Locate the cell with the specified text and output its (x, y) center coordinate. 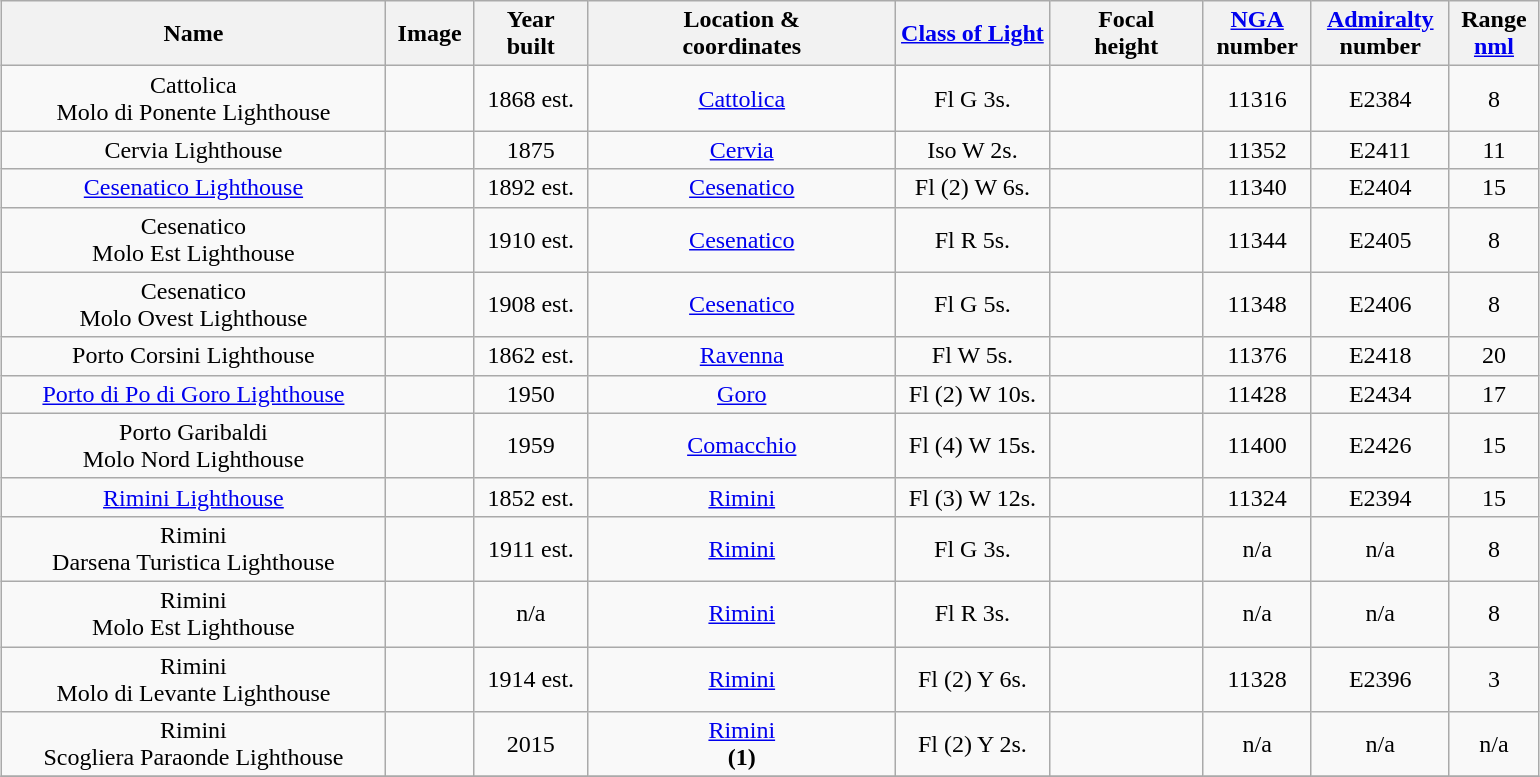
1959 (531, 446)
1862 est. (531, 356)
Focalheight (1126, 34)
1868 est. (531, 98)
11344 (1257, 240)
Admiraltynumber (1380, 34)
Iso W 2s. (973, 150)
17 (1494, 394)
NGAnumber (1257, 34)
1852 est. (531, 497)
E2405 (1380, 240)
RiminiMolo Est Lighthouse (193, 614)
Fl R 3s. (973, 614)
Image (430, 34)
Fl (2) W 6s. (973, 188)
11348 (1257, 304)
Fl (3) W 12s. (973, 497)
1910 est. (531, 240)
1914 est. (531, 678)
1950 (531, 394)
Fl G 5s. (973, 304)
Yearbuilt (531, 34)
Rangenml (1494, 34)
1911 est. (531, 548)
Fl (2) Y 6s. (973, 678)
Rimini (1) (742, 744)
Fl R 5s. (973, 240)
1908 est. (531, 304)
2015 (531, 744)
E2396 (1380, 678)
3 (1494, 678)
Goro (742, 394)
Cesenatico Lighthouse (193, 188)
E2384 (1380, 98)
Fl (2) Y 2s. (973, 744)
E2394 (1380, 497)
Comacchio (742, 446)
CesenaticoMolo Ovest Lighthouse (193, 304)
E2434 (1380, 394)
Porto Corsini Lighthouse (193, 356)
11316 (1257, 98)
Cattolica (742, 98)
Porto GaribaldiMolo Nord Lighthouse (193, 446)
Cervia Lighthouse (193, 150)
E2411 (1380, 150)
11428 (1257, 394)
Fl (2) W 10s. (973, 394)
Class of Light (973, 34)
11376 (1257, 356)
Location & coordinates (742, 34)
CesenaticoMolo Est Lighthouse (193, 240)
Ravenna (742, 356)
11352 (1257, 150)
11400 (1257, 446)
Rimini Lighthouse (193, 497)
RiminiDarsena Turistica Lighthouse (193, 548)
E2418 (1380, 356)
1892 est. (531, 188)
20 (1494, 356)
11328 (1257, 678)
CattolicaMolo di Ponente Lighthouse (193, 98)
Fl W 5s. (973, 356)
Name (193, 34)
11340 (1257, 188)
E2404 (1380, 188)
Fl (4) W 15s. (973, 446)
11 (1494, 150)
E2406 (1380, 304)
RiminiMolo di Levante Lighthouse (193, 678)
Porto di Po di Goro Lighthouse (193, 394)
RiminiScogliera Paraonde Lighthouse (193, 744)
11324 (1257, 497)
1875 (531, 150)
E2426 (1380, 446)
Cervia (742, 150)
